Detect which cell encompasses the target text, then output its (x, y) center coordinate. 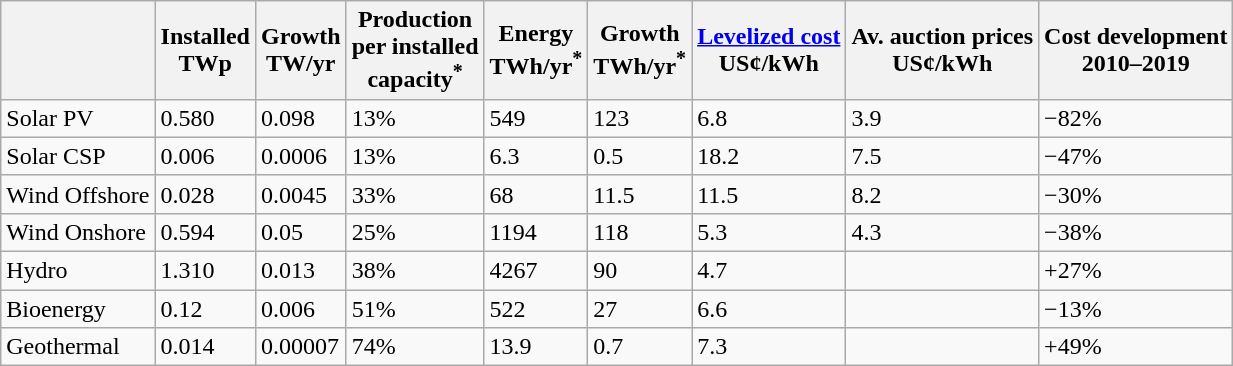
0.0006 (300, 156)
Solar PV (78, 118)
0.013 (300, 271)
0.028 (205, 194)
Geothermal (78, 347)
1.310 (205, 271)
0.7 (640, 347)
6.6 (769, 309)
33% (415, 194)
EnergyTWh/yr* (536, 50)
118 (640, 232)
0.594 (205, 232)
0.00007 (300, 347)
8.2 (942, 194)
27 (640, 309)
+49% (1136, 347)
4.3 (942, 232)
GrowthTW/yr (300, 50)
0.05 (300, 232)
522 (536, 309)
51% (415, 309)
0.098 (300, 118)
13.9 (536, 347)
7.5 (942, 156)
GrowthTWh/yr* (640, 50)
Cost development2010–2019 (1136, 50)
74% (415, 347)
123 (640, 118)
4.7 (769, 271)
3.9 (942, 118)
Productionper installedcapacity* (415, 50)
0.014 (205, 347)
+27% (1136, 271)
−13% (1136, 309)
Solar CSP (78, 156)
Wind Offshore (78, 194)
−38% (1136, 232)
549 (536, 118)
4267 (536, 271)
Bioenergy (78, 309)
38% (415, 271)
68 (536, 194)
−30% (1136, 194)
0.5 (640, 156)
0.0045 (300, 194)
5.3 (769, 232)
−47% (1136, 156)
18.2 (769, 156)
6.3 (536, 156)
Hydro (78, 271)
Levelized costUS¢/kWh (769, 50)
90 (640, 271)
0.12 (205, 309)
25% (415, 232)
−82% (1136, 118)
InstalledTWp (205, 50)
1194 (536, 232)
6.8 (769, 118)
0.580 (205, 118)
Av. auction pricesUS¢/kWh (942, 50)
7.3 (769, 347)
Wind Onshore (78, 232)
